Return [X, Y] of the center of cell containing provided text 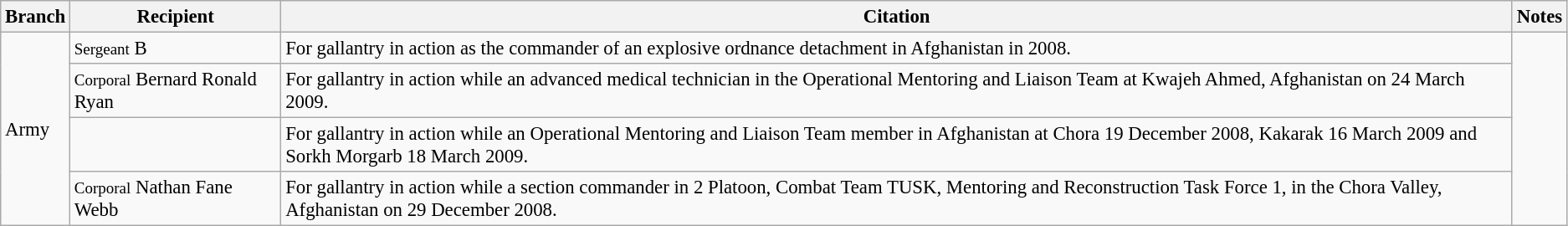
Citation [897, 17]
Recipient [176, 17]
Notes [1540, 17]
Corporal Bernard Ronald Ryan [176, 90]
Corporal Nathan Fane Webb [176, 199]
Branch [35, 17]
For gallantry in action as the commander of an explosive ordnance detachment in Afghanistan in 2008. [897, 49]
Sergeant B [176, 49]
Army [35, 129]
